Output the [x, y] coordinate of the center of the cell containing the given text.  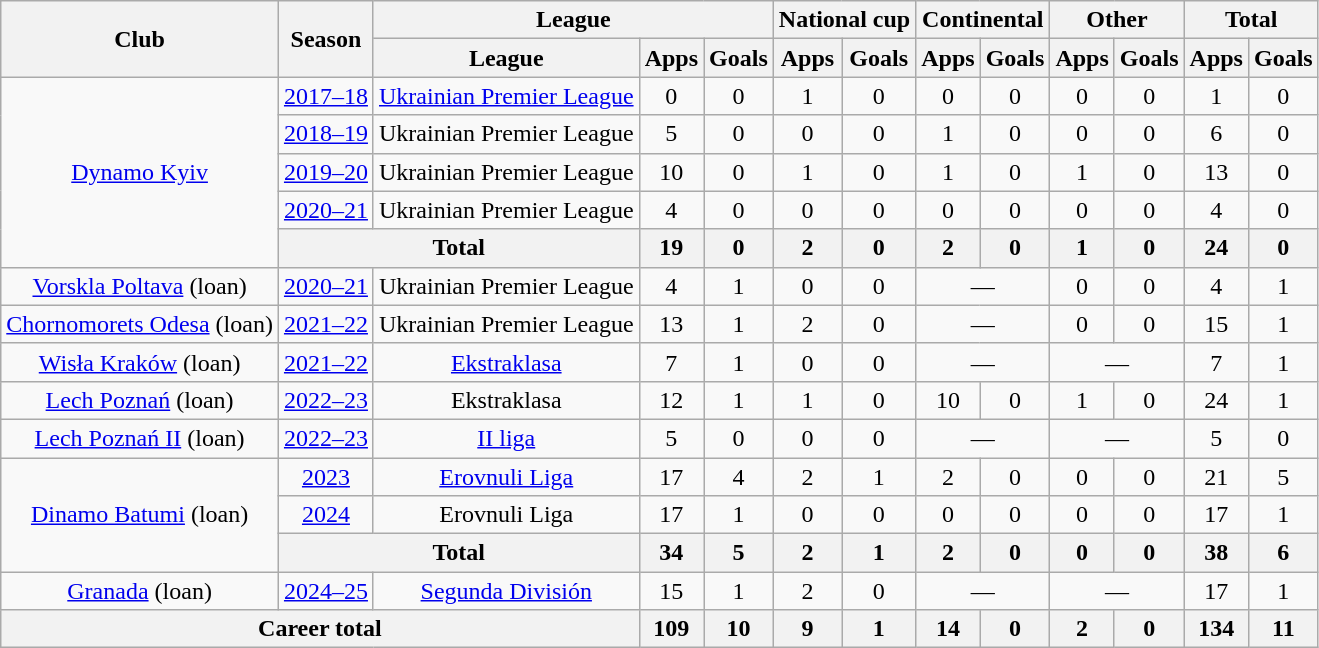
Dinamo Batumi (loan) [140, 515]
Wisła Kraków (loan) [140, 362]
Career total [320, 629]
38 [1216, 553]
21 [1216, 477]
2024–25 [326, 591]
34 [671, 553]
2017–18 [326, 96]
Other [1117, 20]
9 [807, 629]
Season [326, 39]
2019–20 [326, 172]
Continental [983, 20]
Lech Poznań II (loan) [140, 438]
134 [1216, 629]
11 [1283, 629]
19 [671, 248]
2023 [326, 477]
Segunda División [506, 591]
14 [948, 629]
2024 [326, 515]
National cup [844, 20]
12 [671, 400]
109 [671, 629]
Dynamo Kyiv [140, 172]
Lech Poznań (loan) [140, 400]
Chornomorets Odesa (loan) [140, 324]
II liga [506, 438]
2018–19 [326, 134]
Vorskla Poltava (loan) [140, 286]
Granada (loan) [140, 591]
Club [140, 39]
